Detect which cell encompasses the target text, then output its [x, y] center coordinate. 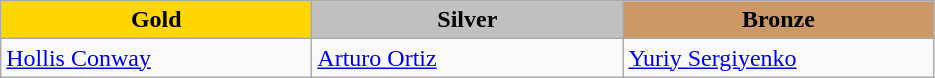
Hollis Conway [156, 58]
Bronze [778, 20]
Yuriy Sergiyenko [778, 58]
Arturo Ortiz [468, 58]
Gold [156, 20]
Silver [468, 20]
